From the cell containing the given text, extract its center point as (x, y) coordinate. 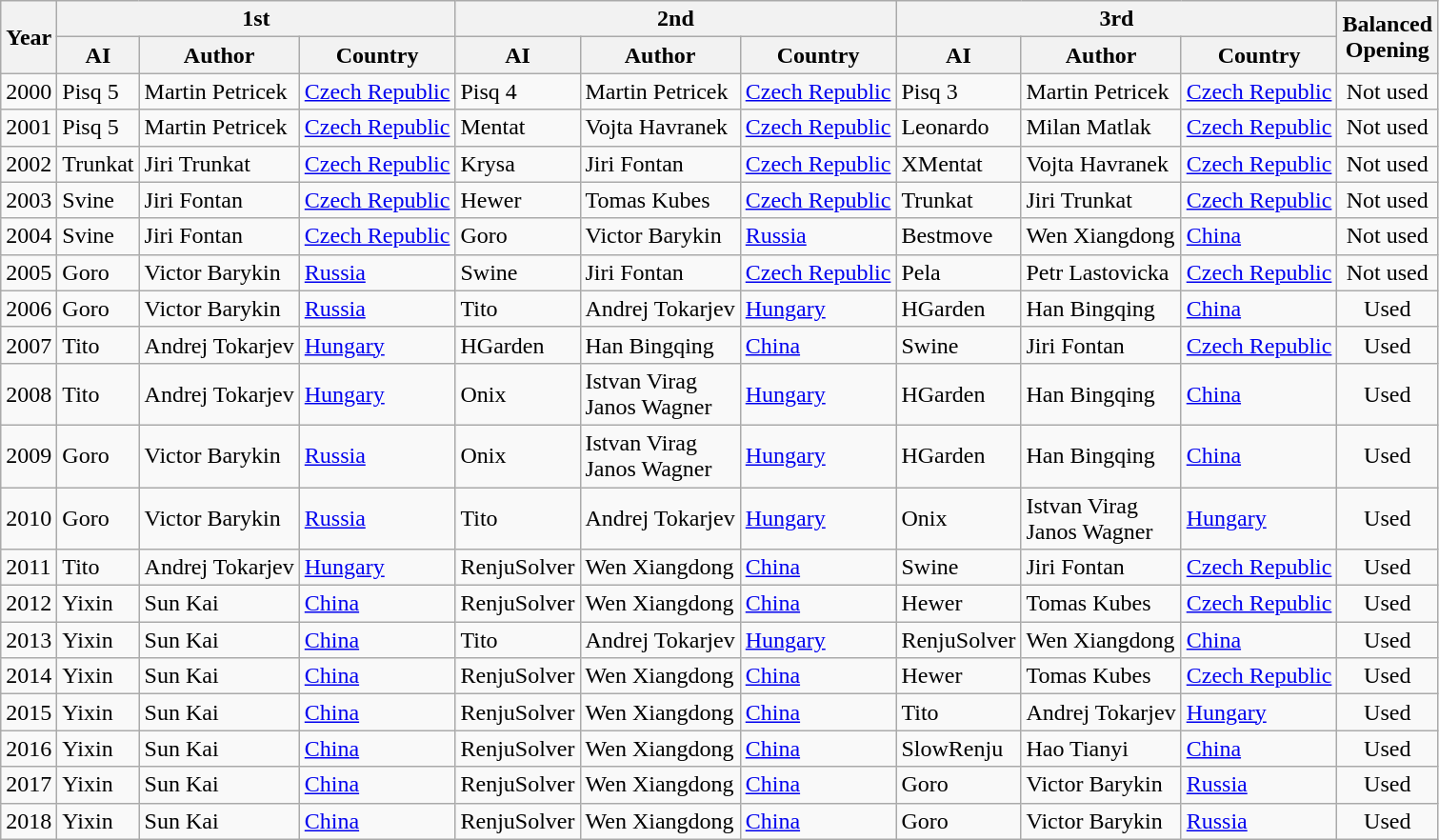
2015 (29, 712)
2nd (676, 19)
Bestmove (958, 236)
2012 (29, 604)
2003 (29, 200)
Hao Tianyi (1101, 749)
2018 (29, 821)
1st (256, 19)
Milan Matlak (1101, 128)
Year (29, 37)
2011 (29, 568)
2014 (29, 676)
BalancedOpening (1388, 37)
2000 (29, 91)
2009 (29, 455)
Pisq 3 (958, 91)
2002 (29, 164)
3rd (1116, 19)
2013 (29, 640)
2007 (29, 345)
Pela (958, 272)
2017 (29, 785)
XMentat (958, 164)
2006 (29, 309)
Leonardo (958, 128)
2004 (29, 236)
Pisq 4 (518, 91)
2016 (29, 749)
Mentat (518, 128)
2008 (29, 394)
2001 (29, 128)
2010 (29, 518)
Petr Lastovicka (1101, 272)
2005 (29, 272)
SlowRenju (958, 749)
Krysa (518, 164)
